Identify which cell holds the provided text, then report its (X, Y) central coordinate. 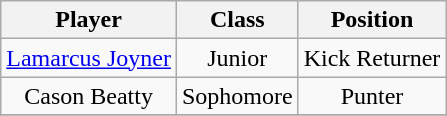
Lamarcus Joyner (89, 58)
Junior (237, 58)
Punter (372, 96)
Player (89, 20)
Position (372, 20)
Class (237, 20)
Sophomore (237, 96)
Kick Returner (372, 58)
Cason Beatty (89, 96)
